Search for the cell housing the specified text and yield its (X, Y) center coordinate. 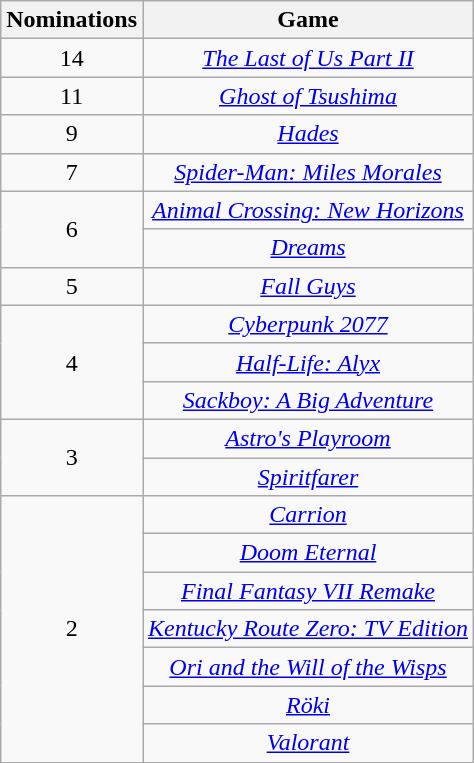
Cyberpunk 2077 (308, 324)
11 (72, 96)
Hades (308, 134)
2 (72, 629)
Doom Eternal (308, 553)
Nominations (72, 20)
14 (72, 58)
6 (72, 229)
Animal Crossing: New Horizons (308, 210)
Carrion (308, 515)
Half-Life: Alyx (308, 362)
Röki (308, 705)
Fall Guys (308, 286)
Spiritfarer (308, 477)
Kentucky Route Zero: TV Edition (308, 629)
Dreams (308, 248)
The Last of Us Part II (308, 58)
9 (72, 134)
7 (72, 172)
4 (72, 362)
Valorant (308, 743)
Game (308, 20)
Ori and the Will of the Wisps (308, 667)
5 (72, 286)
Final Fantasy VII Remake (308, 591)
3 (72, 457)
Ghost of Tsushima (308, 96)
Spider-Man: Miles Morales (308, 172)
Astro's Playroom (308, 438)
Sackboy: A Big Adventure (308, 400)
